Output the [x, y] coordinate of the center of the cell containing the given text.  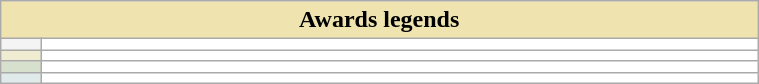
Awards legends [380, 20]
